Return (X, Y) of the center of cell containing provided text 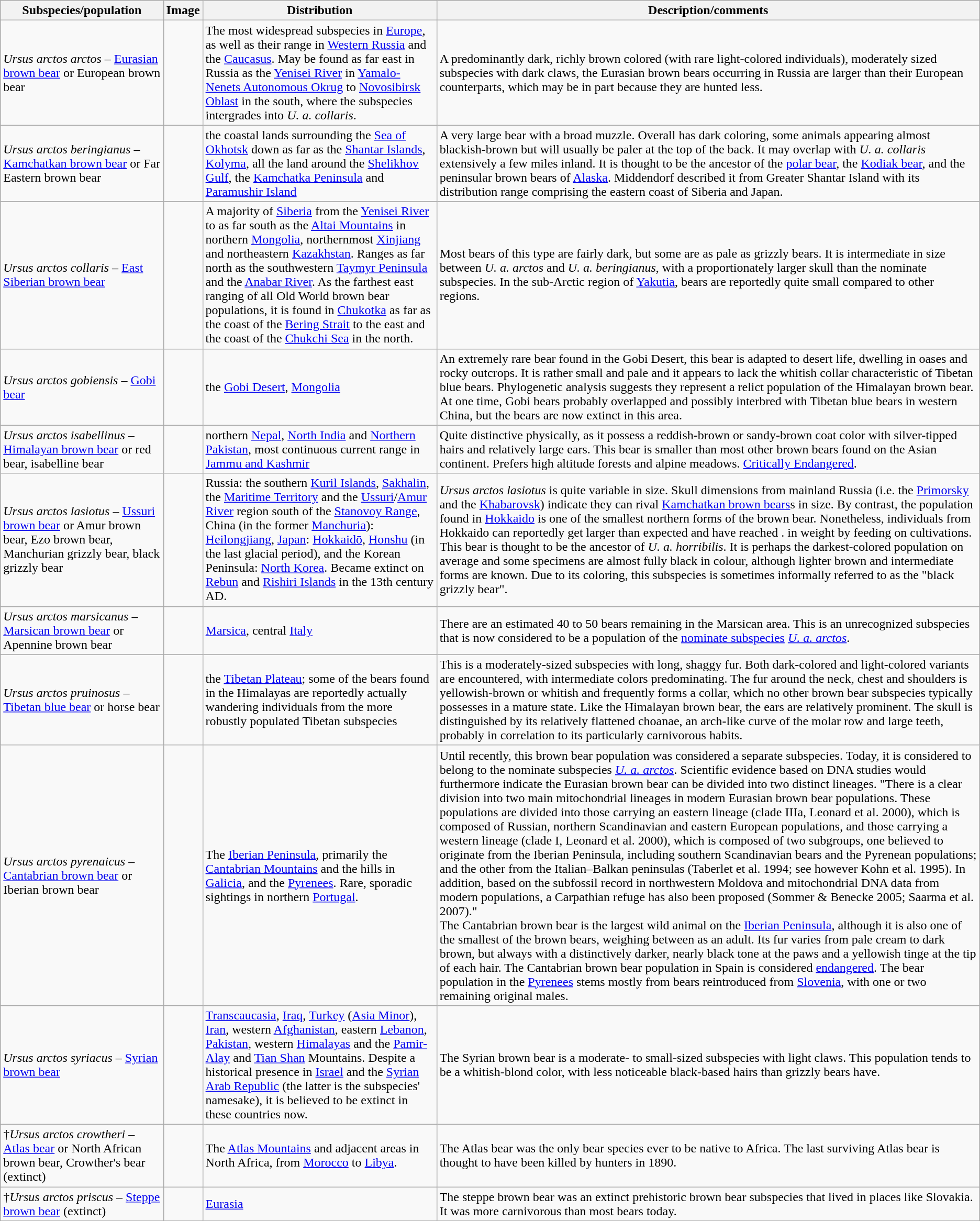
†Ursus arctos crowtheri – Atlas bear or North African brown bear, Crowther's bear (extinct) (82, 1155)
Subspecies/population (82, 10)
the Gobi Desert, Mongolia (319, 387)
Ursus arctos collaris – East Siberian brown bear (82, 275)
Ursus arctos pyrenaicus – Cantabrian brown bear or Iberian brown bear (82, 875)
The Atlas Mountains and adjacent areas in North Africa, from Morocco to Libya. (319, 1155)
Description/comments (708, 10)
Ursus arctos arctos – Eurasian brown bear or European brown bear (82, 73)
Eurasia (319, 1203)
Distribution (319, 10)
Ursus arctos syriacus – Syrian brown bear (82, 1065)
Ursus arctos pruinosus – Tibetan blue bear or horse bear (82, 700)
Ursus arctos marsicanus – Marsican brown bear or Apennine brown bear (82, 630)
Marsica, central Italy (319, 630)
†Ursus arctos priscus – Steppe brown bear (extinct) (82, 1203)
Ursus arctos beringianus – Kamchatkan brown bear or Far Eastern brown bear (82, 163)
northern Nepal, North India and Northern Pakistan, most continuous current range in Jammu and Kashmir (319, 449)
The Iberian Peninsula, primarily the Cantabrian Mountains and the hills in Galicia, and the Pyrenees. Rare, sporadic sightings in northern Portugal. (319, 875)
Ursus arctos gobiensis – Gobi bear (82, 387)
Ursus arctos isabellinus – Himalayan brown bear or red bear, isabelline bear (82, 449)
Ursus arctos lasiotus – Ussuri brown bear or Amur brown bear, Ezo brown bear, Manchurian grizzly bear, black grizzly bear (82, 540)
Image (183, 10)
